Find where the given text appears and provide that cell's center as (x, y) coordinate. 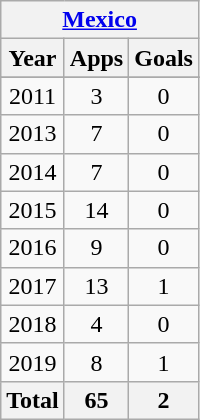
2018 (33, 324)
2017 (33, 286)
8 (96, 362)
Apps (96, 58)
Total (33, 400)
9 (96, 248)
Goals (164, 58)
13 (96, 286)
14 (96, 210)
4 (96, 324)
2016 (33, 248)
65 (96, 400)
2 (164, 400)
2013 (33, 134)
Mexico (100, 20)
Year (33, 58)
2014 (33, 172)
2015 (33, 210)
2019 (33, 362)
3 (96, 96)
2011 (33, 96)
